Scan for the cell matching the given text and deliver its [X, Y] coordinate at center. 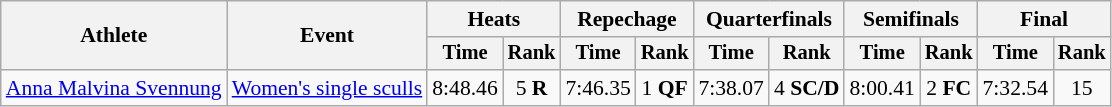
4 SC/D [807, 88]
8:48.46 [464, 88]
Women's single sculls [328, 88]
15 [1082, 88]
8:00.41 [882, 88]
Heats [494, 19]
Anna Malvina Svennung [114, 88]
Repechage [626, 19]
Final [1044, 19]
5 R [532, 88]
Athlete [114, 36]
Event [328, 36]
7:32.54 [1016, 88]
Semifinals [910, 19]
1 QF [665, 88]
7:38.07 [730, 88]
2 FC [949, 88]
Quarterfinals [768, 19]
7:46.35 [598, 88]
